For the text-containing cell, return its midpoint in [X, Y] coordinate format. 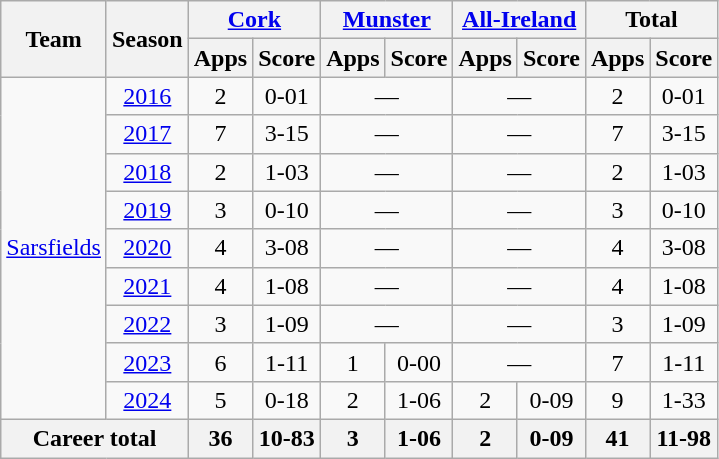
2020 [147, 248]
0-18 [287, 400]
1-33 [684, 400]
36 [220, 438]
6 [220, 362]
11-98 [684, 438]
Career total [94, 438]
10-83 [287, 438]
2024 [147, 400]
2022 [147, 324]
Cork [254, 20]
9 [617, 400]
0-00 [419, 362]
2018 [147, 172]
1 [353, 362]
2016 [147, 96]
All-Ireland [519, 20]
2021 [147, 286]
2019 [147, 210]
Sarsfields [54, 248]
Team [54, 39]
41 [617, 438]
Season [147, 39]
Total [651, 20]
2017 [147, 134]
2023 [147, 362]
5 [220, 400]
Munster [387, 20]
